Return [X, Y] of the center of cell containing provided text 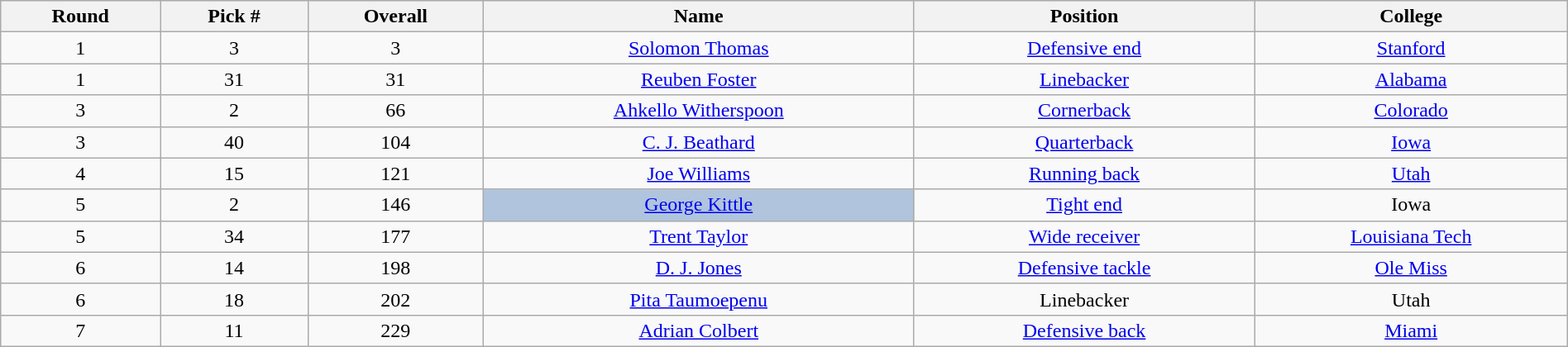
18 [235, 299]
34 [235, 236]
Ole Miss [1411, 268]
Defensive back [1084, 330]
Defensive tackle [1084, 268]
66 [395, 111]
Ahkello Witherspoon [698, 111]
Colorado [1411, 111]
4 [81, 173]
14 [235, 268]
Alabama [1411, 79]
Louisiana Tech [1411, 236]
Position [1084, 17]
Pick # [235, 17]
College [1411, 17]
Joe Williams [698, 173]
Miami [1411, 330]
Round [81, 17]
Stanford [1411, 48]
Tight end [1084, 205]
202 [395, 299]
198 [395, 268]
Running back [1084, 173]
7 [81, 330]
Cornerback [1084, 111]
Reuben Foster [698, 79]
C. J. Beathard [698, 142]
121 [395, 173]
D. J. Jones [698, 268]
Pita Taumoepenu [698, 299]
146 [395, 205]
Adrian Colbert [698, 330]
Solomon Thomas [698, 48]
Defensive end [1084, 48]
11 [235, 330]
Wide receiver [1084, 236]
Quarterback [1084, 142]
229 [395, 330]
Overall [395, 17]
177 [395, 236]
Name [698, 17]
15 [235, 173]
40 [235, 142]
Trent Taylor [698, 236]
George Kittle [698, 205]
104 [395, 142]
